Locate the cell with the specified text and output its [X, Y] center coordinate. 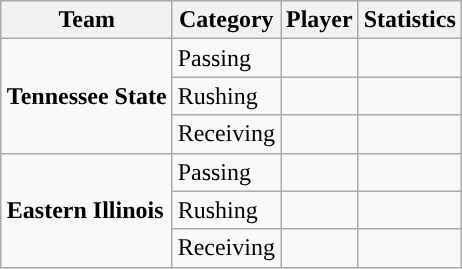
Eastern Illinois [86, 210]
Player [319, 20]
Category [226, 20]
Tennessee State [86, 96]
Statistics [410, 20]
Team [86, 20]
